Return [X, Y] of the center of cell containing provided text 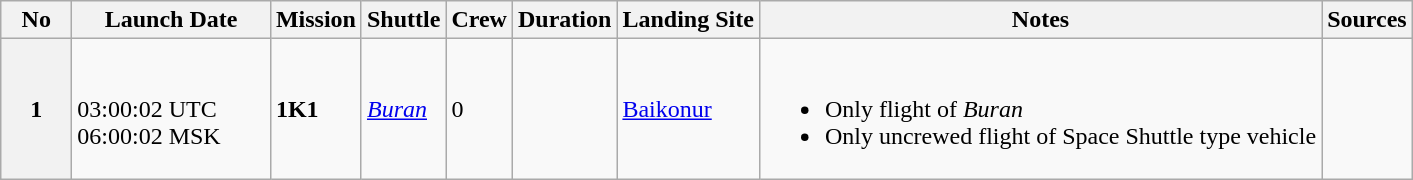
No [36, 20]
Mission [316, 20]
Crew [480, 20]
Baikonur [688, 109]
0 [480, 109]
Landing Site [688, 20]
Shuttle [403, 20]
03:00:02 UTC06:00:02 MSK [172, 109]
Sources [1368, 20]
1K1 [316, 109]
Buran [403, 109]
1 [36, 109]
Only flight of BuranOnly uncrewed flight of Space Shuttle type vehicle [1040, 109]
Launch Date [172, 20]
Duration [564, 20]
Notes [1040, 20]
